Return (X, Y) of the center of cell containing provided text 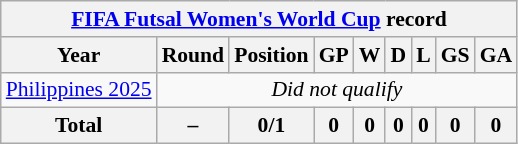
0/1 (271, 126)
Did not qualify (338, 90)
Round (194, 55)
GP (334, 55)
GA (496, 55)
– (194, 126)
FIFA Futsal Women's World Cup record (259, 19)
W (370, 55)
GS (456, 55)
Position (271, 55)
D (398, 55)
Year (79, 55)
Philippines 2025 (79, 90)
Total (79, 126)
L (424, 55)
